For the text-containing cell, return its midpoint in (x, y) coordinate format. 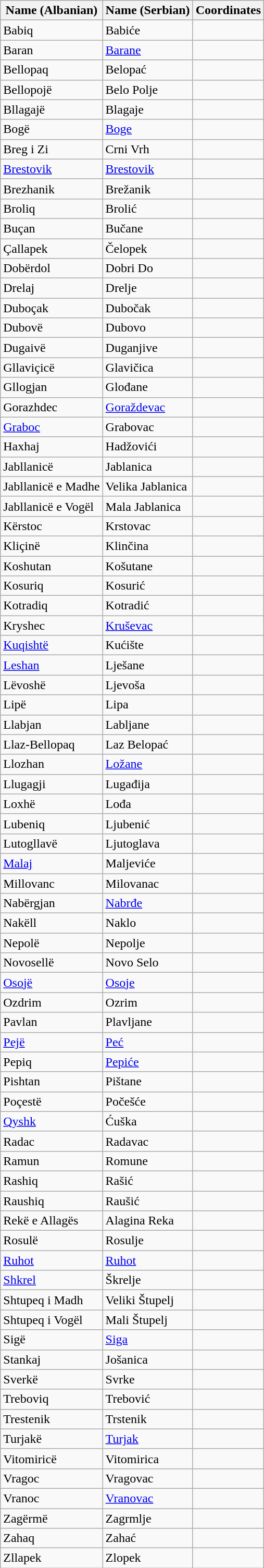
Plavljane (148, 1022)
Siga (148, 1340)
Ljevoša (148, 685)
Malaj (52, 863)
Dobri Do (148, 268)
Radavac (148, 1141)
Ljubenić (148, 824)
Kliçinë (52, 546)
Klinčina (148, 546)
Kruševac (148, 626)
Zagrmlje (148, 1518)
Llozhan (52, 764)
Jošanica (148, 1359)
Lutogllavë (52, 843)
Duganjive (148, 348)
Babiće (148, 30)
Graboc (52, 427)
Hadžovići (148, 447)
Grabovac (148, 427)
Romune (148, 1161)
Mala Jablanica (148, 506)
Barane (148, 50)
Košutane (148, 566)
Kotradić (148, 606)
Vitomirica (148, 1459)
Dubovo (148, 328)
Goraždevac (148, 407)
Dubovë (52, 328)
Labljane (148, 725)
Millovanc (52, 884)
Belo Polje (148, 90)
Brežanik (148, 189)
Dobërdol (52, 268)
Zahaq (52, 1538)
Poçestë (52, 1101)
Milovanac (148, 884)
Ćuška (148, 1121)
Krstovac (148, 526)
Leshan (52, 665)
Blagaje (148, 109)
Zlopek (148, 1558)
Trestenik (52, 1419)
Novosellë (52, 963)
Rašić (148, 1181)
Pištane (148, 1082)
Stankaj (52, 1359)
Nabërgjan (52, 903)
Brezhanik (52, 189)
Trstenik (148, 1419)
Alagina Reka (148, 1221)
Shtupeq i Vogël (52, 1320)
Rosulje (148, 1241)
Bučane (148, 228)
Drelaj (52, 288)
Čelopek (148, 249)
Maljeviće (148, 863)
Crni Vrh (148, 149)
Turjakë (52, 1439)
Ozdrim (52, 1002)
Gorazhdec (52, 407)
Glavičica (148, 367)
Vitomiricë (52, 1459)
Boge (148, 129)
Škrelje (148, 1280)
Gllogjan (52, 387)
Gllaviçicë (52, 367)
Svrke (148, 1379)
Treboviq (52, 1399)
Radac (52, 1141)
Sigë (52, 1340)
Shtupeq i Madh (52, 1300)
Naklo (148, 923)
Pejë (52, 1042)
Lubeniq (52, 824)
Pavlan (52, 1022)
Peć (148, 1042)
Nepolë (52, 943)
Lugađija (148, 784)
Llugagji (52, 784)
Kosuriq (52, 586)
Shkrel (52, 1280)
Lođa (148, 804)
Veliki Štupelj (148, 1300)
Broliq (52, 209)
Name (Serbian) (148, 10)
Duboçak (52, 308)
Raušić (148, 1200)
Zllapek (52, 1558)
Počešće (148, 1101)
Sverkë (52, 1379)
Osojë (52, 983)
Dugaivë (52, 348)
Ramun (52, 1161)
Ložane (148, 764)
Zahać (148, 1538)
Rashiq (52, 1181)
Loxhë (52, 804)
Laz Belopać (148, 744)
Bogë (52, 129)
Trebović (148, 1399)
Rekë e Allagës (52, 1221)
Velika Jablanica (148, 486)
Vranovac (148, 1498)
Pepiće (148, 1062)
Jablanica (148, 467)
Osoje (148, 983)
Pepiq (52, 1062)
Llaz-Bellopaq (52, 744)
Bellopaq (52, 70)
Nakëll (52, 923)
Jabllanicë (52, 467)
Lipë (52, 705)
Breg i Zi (52, 149)
Haxhaj (52, 447)
Vragoc (52, 1478)
Zagërmë (52, 1518)
Novo Selo (148, 963)
Vranoc (52, 1498)
Lipa (148, 705)
Kotradiq (52, 606)
Kuqishtë (52, 645)
Buçan (52, 228)
Coordinates (228, 10)
Pishtan (52, 1082)
Llabjan (52, 725)
Nabrđe (148, 903)
Vragovac (148, 1478)
Lješane (148, 665)
Dubočak (148, 308)
Çallapek (52, 249)
Brolić (148, 209)
Turjak (148, 1439)
Raushiq (52, 1200)
Jabllanicë e Madhe (52, 486)
Mali Štupelj (148, 1320)
Ozrim (148, 1002)
Babiq (52, 30)
Kućište (148, 645)
Lëvoshë (52, 685)
Ljutoglava (148, 843)
Belopać (148, 70)
Drelje (148, 288)
Kryshec (52, 626)
Glođane (148, 387)
Qyshk (52, 1121)
Nepolje (148, 943)
Kërstoc (52, 526)
Jabllanicë e Vogël (52, 506)
Bllagajë (52, 109)
Koshutan (52, 566)
Name (Albanian) (52, 10)
Kosurić (148, 586)
Baran (52, 50)
Bellopojë (52, 90)
Rosulë (52, 1241)
